Determine the (x, y) coordinate at the center of the cell enclosing the given text.  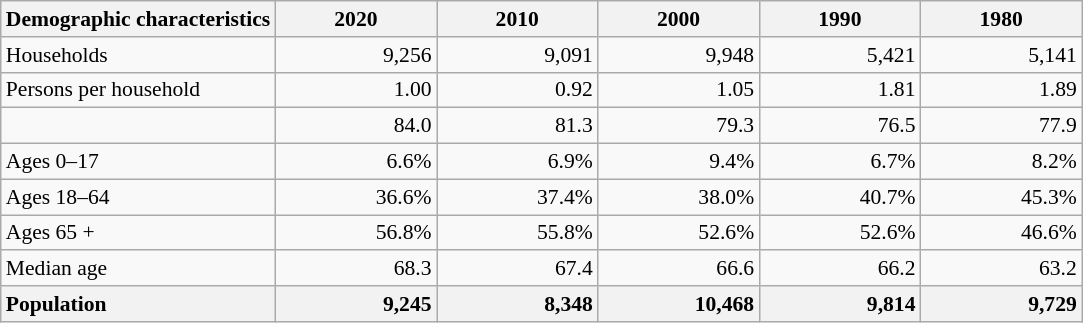
63.2 (1002, 269)
9.4% (678, 162)
6.7% (840, 162)
Median age (138, 269)
8,348 (518, 304)
9,948 (678, 55)
37.4% (518, 197)
45.3% (1002, 197)
Population (138, 304)
1980 (1002, 19)
66.6 (678, 269)
9,256 (356, 55)
Households (138, 55)
79.3 (678, 126)
66.2 (840, 269)
36.6% (356, 197)
55.8% (518, 233)
9,729 (1002, 304)
9,814 (840, 304)
38.0% (678, 197)
6.9% (518, 162)
9,091 (518, 55)
77.9 (1002, 126)
Ages 65 + (138, 233)
5,421 (840, 55)
67.4 (518, 269)
Ages 18–64 (138, 197)
Persons per household (138, 90)
46.6% (1002, 233)
0.92 (518, 90)
6.6% (356, 162)
76.5 (840, 126)
Ages 0–17 (138, 162)
81.3 (518, 126)
9,245 (356, 304)
40.7% (840, 197)
2010 (518, 19)
68.3 (356, 269)
1.05 (678, 90)
84.0 (356, 126)
1.89 (1002, 90)
5,141 (1002, 55)
10,468 (678, 304)
1.81 (840, 90)
56.8% (356, 233)
1990 (840, 19)
2020 (356, 19)
1.00 (356, 90)
Demographic characteristics (138, 19)
8.2% (1002, 162)
2000 (678, 19)
